Pinpoint the cell where the given text exists, returning its (X, Y) midpoint coordinate. 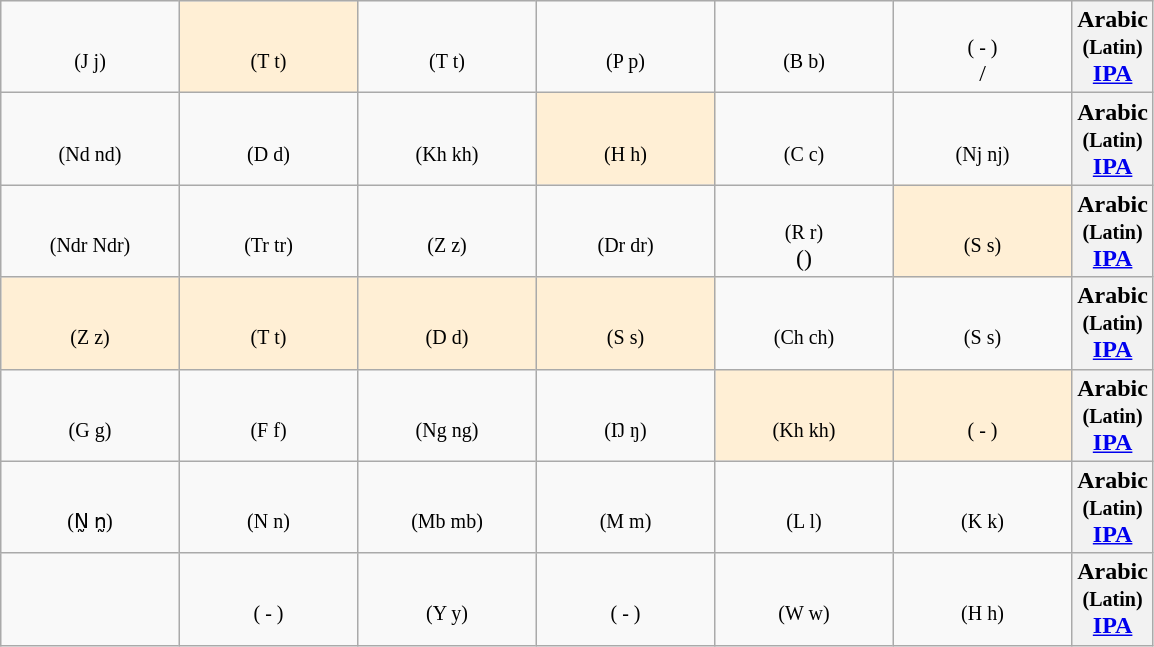
(M m) (625, 507)
(Nd nd) (90, 139)
(G g) (90, 415)
‌( - )/ (982, 47)
(Nj nj) (982, 139)
(R r) () (804, 231)
(L l) (804, 507)
(B b) (804, 47)
(Ndr Ndr) (90, 231)
(Y y) (447, 599)
(Ng ng) (447, 415)
(K k) (982, 507)
(Mb mb) (447, 507)
(F f) (268, 415)
(Dr dr) (625, 231)
(Ŋ ŋ) (625, 415)
(C c) (804, 139)
(W w) (804, 599)
(N̰ n̰) (90, 507)
(Ch ch) (804, 323)
( - ) (982, 415)
(P p) (625, 47)
(J j) (90, 47)
(N n) (268, 507)
(Tr tr) (268, 231)
